Return the [x, y] coordinate for the center point of the cell that contains the specified text.  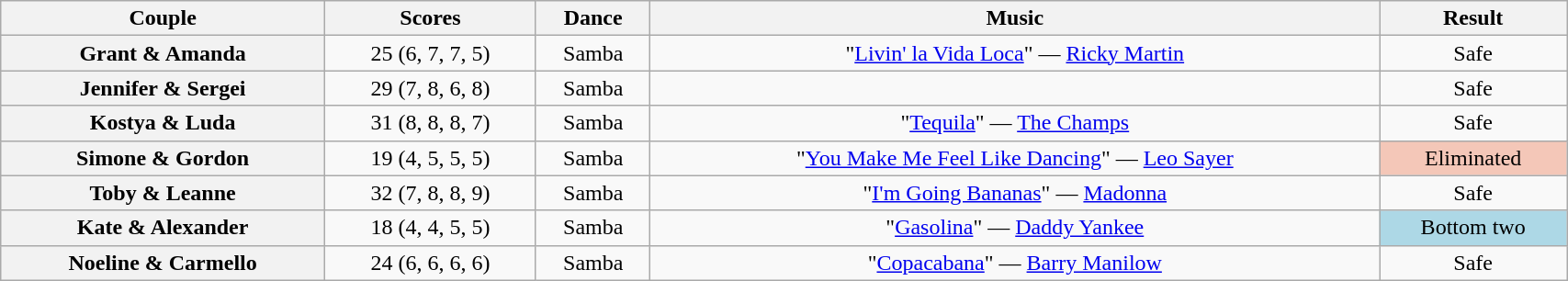
29 (7, 8, 6, 8) [430, 88]
Simone & Gordon [164, 158]
"Gasolina" — Daddy Yankee [1015, 228]
Eliminated [1473, 158]
"Copacabana" — Barry Manilow [1015, 263]
18 (4, 4, 5, 5) [430, 228]
19 (4, 5, 5, 5) [430, 158]
"Livin' la Vida Loca" — Ricky Martin [1015, 53]
Kate & Alexander [164, 228]
Dance [593, 18]
Result [1473, 18]
Scores [430, 18]
32 (7, 8, 8, 9) [430, 193]
Music [1015, 18]
Toby & Leanne [164, 193]
"You Make Me Feel Like Dancing" — Leo Sayer [1015, 158]
Jennifer & Sergei [164, 88]
"I'm Going Bananas" — Madonna [1015, 193]
Noeline & Carmello [164, 263]
Couple [164, 18]
"Tequila" — The Champs [1015, 123]
24 (6, 6, 6, 6) [430, 263]
25 (6, 7, 7, 5) [430, 53]
31 (8, 8, 8, 7) [430, 123]
Grant & Amanda [164, 53]
Kostya & Luda [164, 123]
Bottom two [1473, 228]
